Provide the (x, y) coordinate of the cell's center where the given text is located.  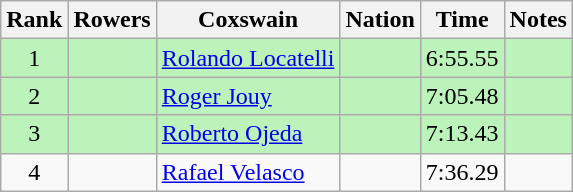
Roger Jouy (248, 96)
Time (462, 20)
Notes (538, 20)
7:13.43 (462, 134)
7:36.29 (462, 172)
Rolando Locatelli (248, 58)
7:05.48 (462, 96)
Rowers (112, 20)
3 (34, 134)
Roberto Ojeda (248, 134)
Nation (380, 20)
2 (34, 96)
Coxswain (248, 20)
4 (34, 172)
Rank (34, 20)
6:55.55 (462, 58)
Rafael Velasco (248, 172)
1 (34, 58)
